For the text-containing cell, return its midpoint in [X, Y] coordinate format. 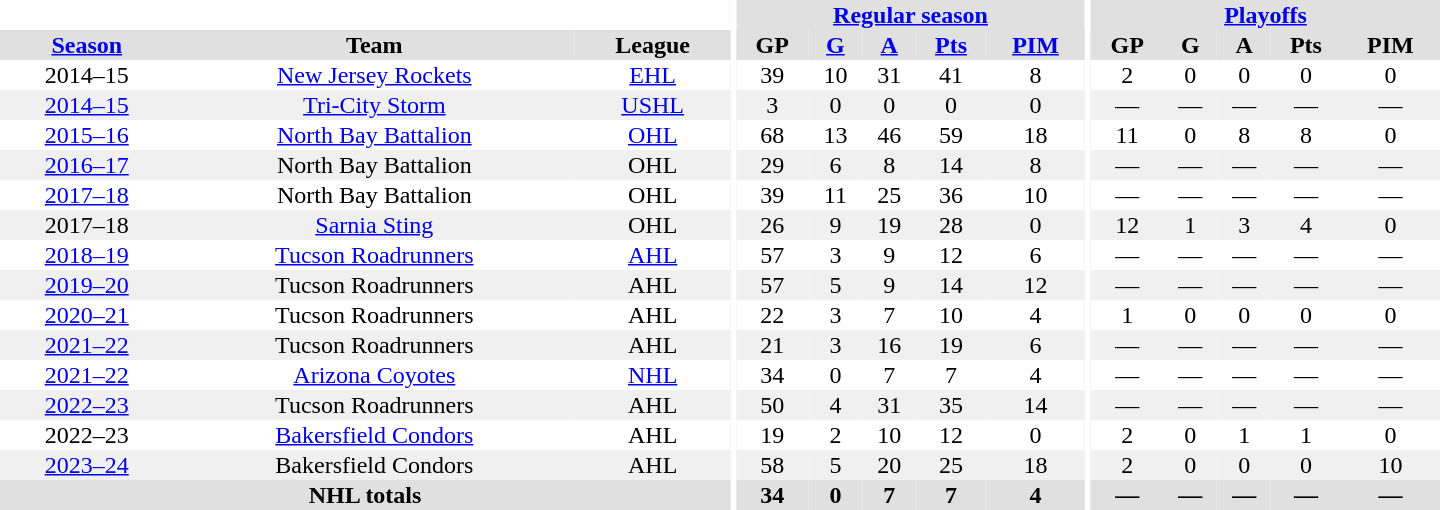
Regular season [910, 15]
68 [772, 135]
2020–21 [86, 315]
36 [951, 195]
2018–19 [86, 255]
Team [374, 45]
2023–24 [86, 465]
Playoffs [1266, 15]
NHL [652, 375]
50 [772, 405]
59 [951, 135]
22 [772, 315]
26 [772, 225]
2016–17 [86, 165]
35 [951, 405]
EHL [652, 75]
16 [889, 345]
28 [951, 225]
13 [835, 135]
2015–16 [86, 135]
Tri-City Storm [374, 105]
League [652, 45]
Season [86, 45]
41 [951, 75]
Sarnia Sting [374, 225]
Arizona Coyotes [374, 375]
20 [889, 465]
29 [772, 165]
USHL [652, 105]
2019–20 [86, 285]
46 [889, 135]
58 [772, 465]
New Jersey Rockets [374, 75]
21 [772, 345]
NHL totals [365, 495]
